Provide the (x, y) coordinate of the cell's center where the given text is located.  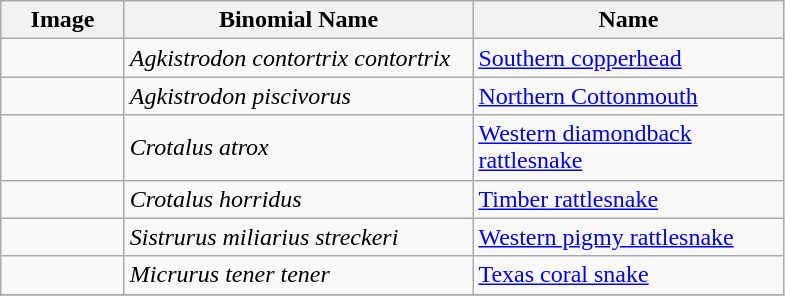
Agkistrodon piscivorus (298, 96)
Binomial Name (298, 20)
Northern Cottonmouth (628, 96)
Name (628, 20)
Texas coral snake (628, 275)
Crotalus atrox (298, 148)
Crotalus horridus (298, 199)
Southern copperhead (628, 58)
Micrurus tener tener (298, 275)
Western pigmy rattlesnake (628, 237)
Sistrurus miliarius streckeri (298, 237)
Image (63, 20)
Agkistrodon contortrix contortrix (298, 58)
Timber rattlesnake (628, 199)
Western diamondback rattlesnake (628, 148)
